Return the (x, y) coordinate for the center point of the cell that contains the specified text.  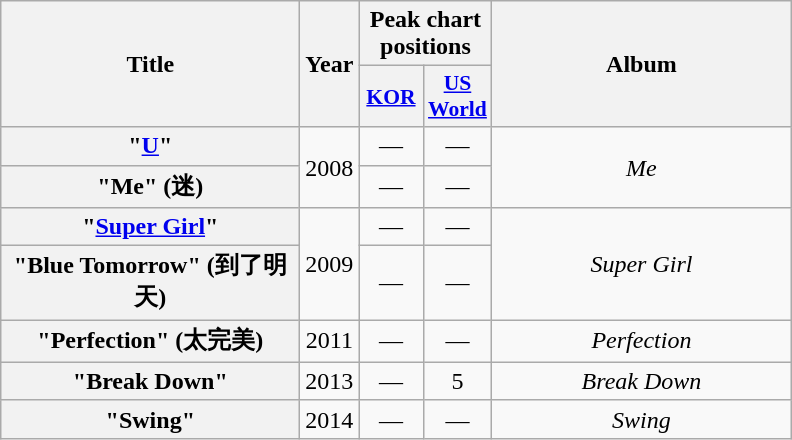
"Me" (迷) (150, 186)
Title (150, 64)
"U" (150, 146)
"Perfection" (太完美) (150, 342)
Perfection (642, 342)
"Swing" (150, 419)
Break Down (642, 381)
Super Girl (642, 264)
"Super Girl" (150, 227)
KOR (391, 96)
2014 (330, 419)
2011 (330, 342)
Peak chart positions (426, 34)
USWorld (458, 96)
5 (458, 381)
Swing (642, 419)
Album (642, 64)
"Break Down" (150, 381)
2008 (330, 168)
2013 (330, 381)
Year (330, 64)
"Blue Tomorrow" (到了明天) (150, 283)
Me (642, 168)
2009 (330, 264)
